From the cell containing the given text, extract its center point as [x, y] coordinate. 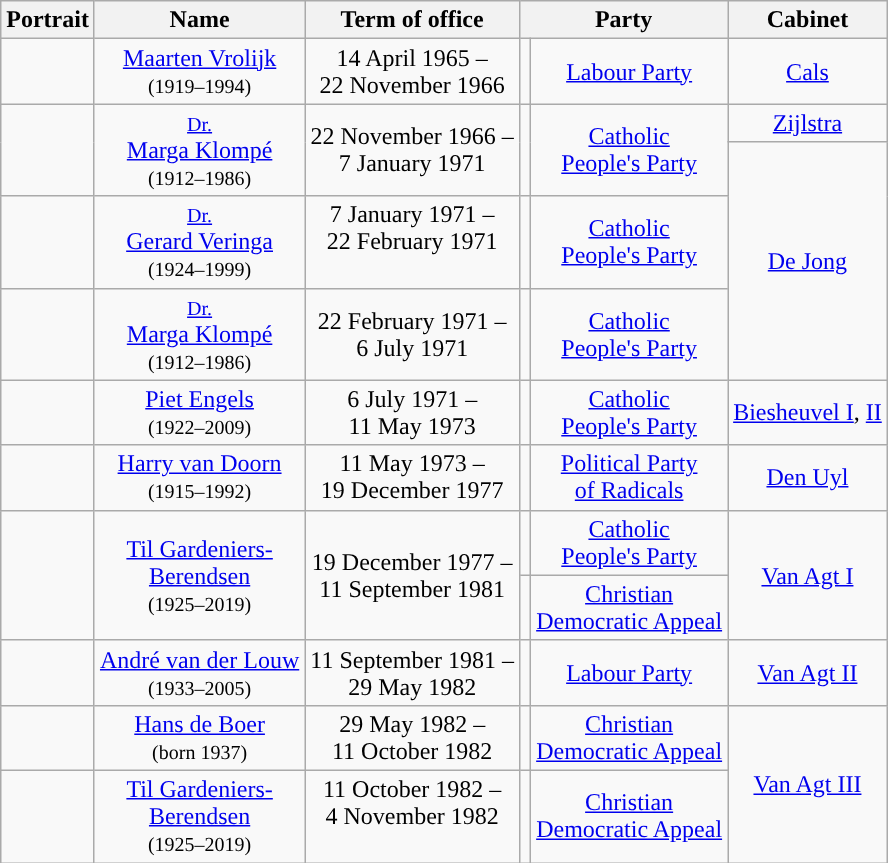
Van Agt III [808, 784]
Cabinet [808, 20]
11 September 1981 – 29 May 1982 [412, 672]
Term of office [412, 20]
Van Agt I [808, 575]
22 February 1971 – 6 July 1971 [412, 334]
Biesheuvel I, II [808, 412]
19 December 1977 – 11 September 1981 [412, 575]
Harry van Doorn (1915–1992) [199, 478]
Portrait [48, 20]
Dr. Gerard Veringa (1924–1999) [199, 242]
6 July 1971 – 11 May 1973 [412, 412]
Party [624, 20]
Hans de Boer (born 1937) [199, 738]
Maarten Vrolijk (1919–1994) [199, 72]
Name [199, 20]
Piet Engels (1922–2009) [199, 412]
29 May 1982 – 11 October 1982 [412, 738]
Van Agt II [808, 672]
11 May 1973 – 19 December 1977 [412, 478]
Cals [808, 72]
7 January 1971 – 22 February 1971 [412, 242]
Den Uyl [808, 478]
Political Party of Radicals [630, 478]
Zijlstra [808, 123]
De Jong [808, 261]
11 October 1982 – 4 November 1982 [412, 816]
22 November 1966 – 7 January 1971 [412, 150]
14 April 1965 – 22 November 1966 [412, 72]
André van der Louw (1933–2005) [199, 672]
